Capture the cell that displays the provided text and extract its [X, Y] central coordinate. 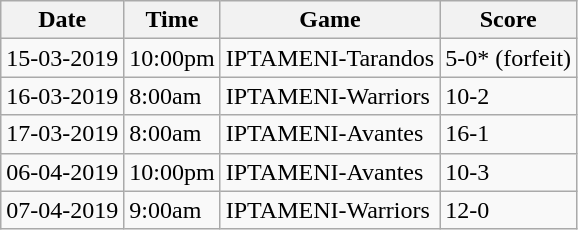
16-1 [508, 134]
10-3 [508, 172]
15-03-2019 [62, 58]
5-0* (forfeit) [508, 58]
16-03-2019 [62, 96]
Time [172, 20]
9:00am [172, 210]
IPTAMENI-Tarandos [330, 58]
Game [330, 20]
17-03-2019 [62, 134]
Score [508, 20]
07-04-2019 [62, 210]
06-04-2019 [62, 172]
10-2 [508, 96]
Date [62, 20]
12-0 [508, 210]
